Identify which cell holds the provided text, then report its [x, y] central coordinate. 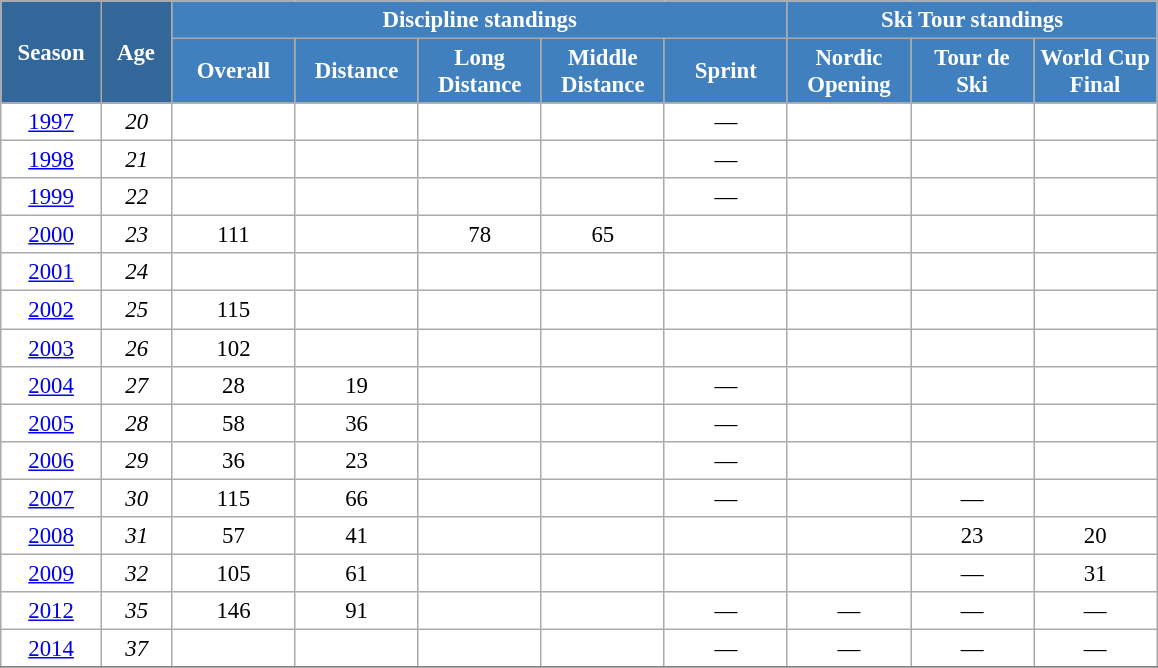
27 [136, 385]
1999 [52, 197]
2009 [52, 573]
78 [480, 235]
22 [136, 197]
66 [356, 498]
41 [356, 536]
Overall [234, 72]
1997 [52, 122]
24 [136, 273]
29 [136, 460]
65 [602, 235]
World CupFinal [1096, 72]
105 [234, 573]
Long Distance [480, 72]
2007 [52, 498]
2002 [52, 310]
Tour deSki [972, 72]
37 [136, 648]
58 [234, 423]
1998 [52, 160]
Season [52, 52]
Ski Tour standings [972, 20]
2004 [52, 385]
Discipline standings [480, 20]
2003 [52, 348]
102 [234, 348]
2014 [52, 648]
91 [356, 611]
Age [136, 52]
26 [136, 348]
2005 [52, 423]
Sprint [726, 72]
19 [356, 385]
57 [234, 536]
Distance [356, 72]
61 [356, 573]
111 [234, 235]
NordicOpening [848, 72]
25 [136, 310]
30 [136, 498]
Middle Distance [602, 72]
32 [136, 573]
2001 [52, 273]
21 [136, 160]
35 [136, 611]
2012 [52, 611]
2000 [52, 235]
2006 [52, 460]
2008 [52, 536]
146 [234, 611]
